Provide the (X, Y) coordinate of the cell's center where the given text is located.  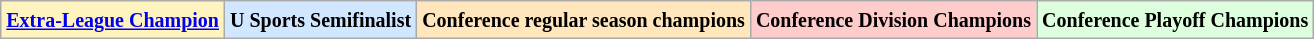
Extra-League Champion (113, 20)
Conference Division Champions (893, 20)
Conference regular season champions (584, 20)
Conference Playoff Champions (1176, 20)
U Sports Semifinalist (321, 20)
